Return the (X, Y) coordinate for the center point of the cell that contains the specified text.  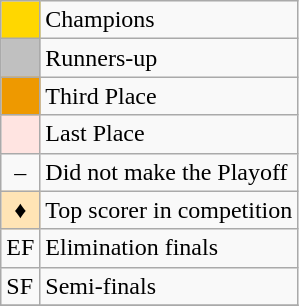
Runners-up (169, 58)
– (20, 172)
Did not make the Playoff (169, 172)
SF (20, 286)
Third Place (169, 96)
Champions (169, 20)
♦ (20, 210)
EF (20, 248)
Semi-finals (169, 286)
Top scorer in competition (169, 210)
Last Place (169, 134)
Elimination finals (169, 248)
